Output the [X, Y] coordinate of the center of the cell containing the given text.  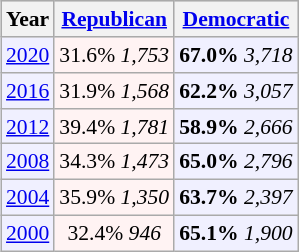
2000 [28, 233]
65.1% 1,900 [236, 233]
Democratic [236, 19]
2012 [28, 126]
39.4% 1,781 [114, 126]
32.4% 946 [114, 233]
62.2% 3,057 [236, 91]
2004 [28, 197]
34.3% 1,473 [114, 162]
Republican [114, 19]
58.9% 2,666 [236, 126]
31.6% 1,753 [114, 55]
31.9% 1,568 [114, 91]
63.7% 2,397 [236, 197]
67.0% 3,718 [236, 55]
Year [28, 19]
2016 [28, 91]
35.9% 1,350 [114, 197]
2008 [28, 162]
2020 [28, 55]
65.0% 2,796 [236, 162]
